For the text-containing cell, return its midpoint in [x, y] coordinate format. 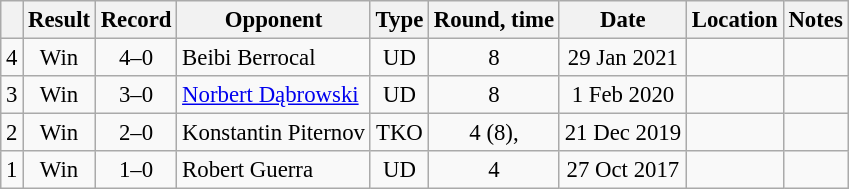
Type [399, 20]
4 (8), [494, 133]
1 [12, 170]
3–0 [136, 95]
Robert Guerra [274, 170]
21 Dec 2019 [622, 133]
1 Feb 2020 [622, 95]
Beibi Berrocal [274, 58]
2 [12, 133]
Location [734, 20]
TKO [399, 133]
Notes [816, 20]
29 Jan 2021 [622, 58]
3 [12, 95]
Record [136, 20]
27 Oct 2017 [622, 170]
Norbert Dąbrowski [274, 95]
Date [622, 20]
4–0 [136, 58]
Konstantin Piternov [274, 133]
Opponent [274, 20]
1–0 [136, 170]
Result [60, 20]
Round, time [494, 20]
2–0 [136, 133]
